Determine the [X, Y] coordinate at the center of the cell enclosing the given text.  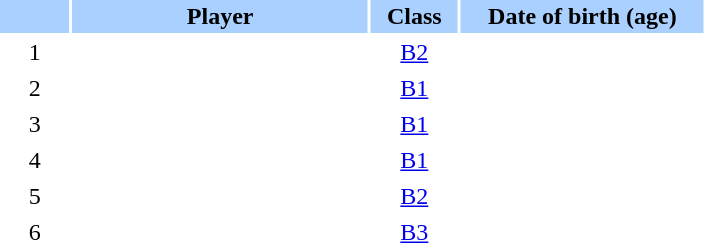
Player [220, 16]
Date of birth (age) [582, 16]
3 [34, 124]
Class [414, 16]
5 [34, 196]
2 [34, 88]
1 [34, 52]
4 [34, 160]
